Identify which cell holds the provided text, then report its [x, y] central coordinate. 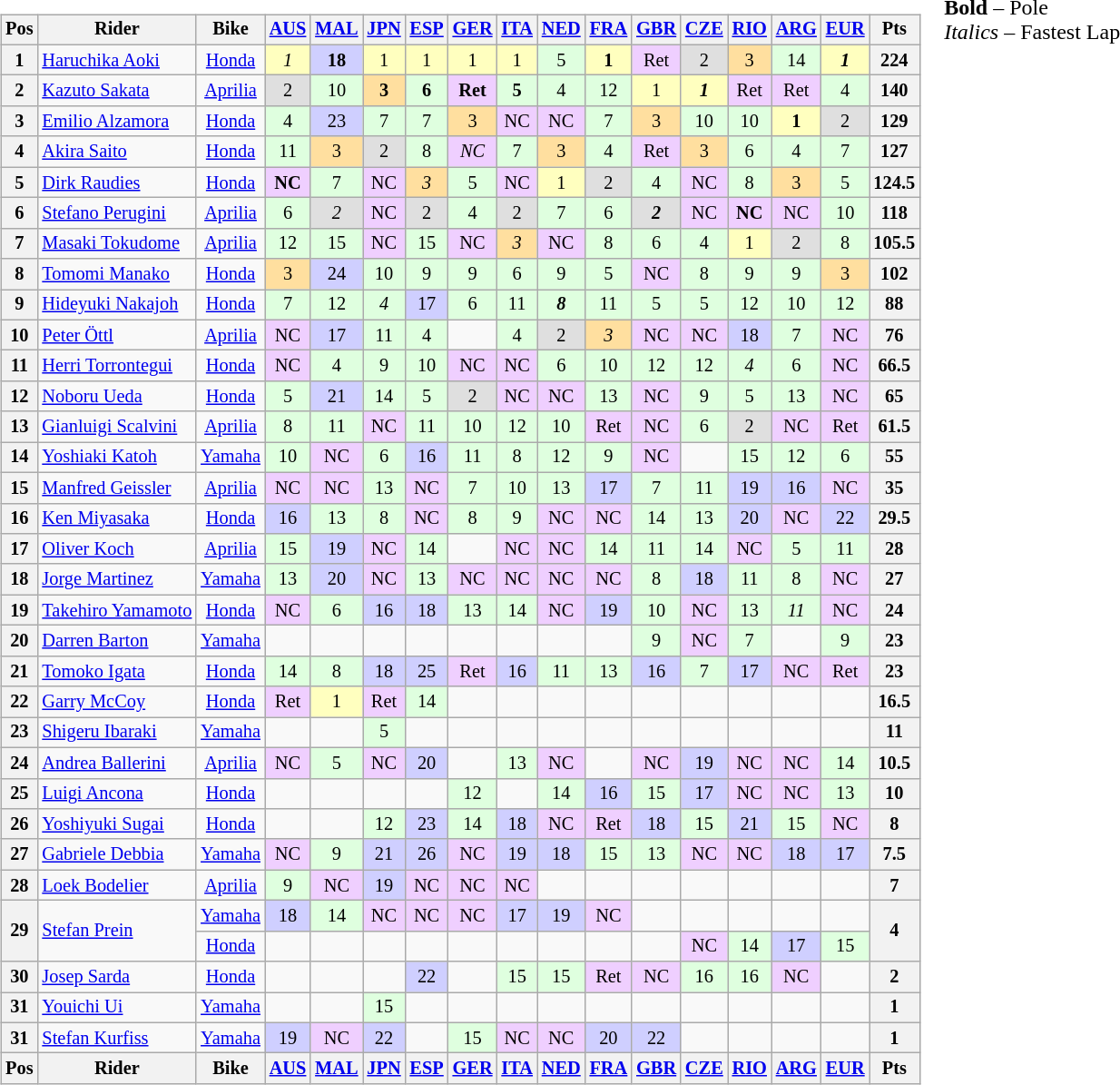
61.5 [895, 427]
Stefan Kurfiss [116, 1038]
102 [895, 274]
Gianluigi Scalvini [116, 427]
Emilio Alzamora [116, 122]
Stefano Perugini [116, 213]
124.5 [895, 182]
Yoshiyuki Sugai [116, 824]
Garry McCoy [116, 702]
55 [895, 458]
Masaki Tokudome [116, 243]
29 [19, 932]
Darren Barton [116, 641]
10.5 [895, 763]
129 [895, 122]
65 [895, 397]
Akira Saito [116, 152]
Andrea Ballerini [116, 763]
Josep Sarda [116, 977]
Takehiro Yamamoto [116, 610]
Manfred Geissler [116, 488]
Kazuto Sakata [116, 91]
224 [895, 60]
Tomoko Igata [116, 671]
76 [895, 335]
Loek Bodelier [116, 885]
Dirk Raudies [116, 182]
Herri Torrontegui [116, 366]
Stefan Prein [116, 932]
Youichi Ui [116, 1008]
127 [895, 152]
66.5 [895, 366]
140 [895, 91]
Tomomi Manako [116, 274]
88 [895, 305]
Gabriele Debbia [116, 854]
Peter Öttl [116, 335]
Oliver Koch [116, 549]
Jorge Martinez [116, 579]
30 [19, 977]
105.5 [895, 243]
Ken Miyasaka [116, 518]
Luigi Ancona [116, 794]
35 [895, 488]
Hideyuki Nakajoh [116, 305]
Yoshiaki Katoh [116, 458]
7.5 [895, 854]
Haruchika Aoki [116, 60]
118 [895, 213]
29.5 [895, 518]
16.5 [895, 702]
Shigeru Ibaraki [116, 733]
Noboru Ueda [116, 397]
